For the text-containing cell, return its midpoint in [X, Y] coordinate format. 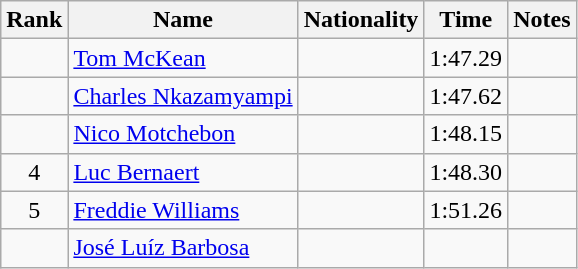
Notes [542, 20]
4 [34, 172]
1:47.62 [466, 96]
Nationality [361, 20]
José Luíz Barbosa [183, 248]
1:51.26 [466, 210]
1:48.30 [466, 172]
1:48.15 [466, 134]
1:47.29 [466, 58]
Rank [34, 20]
5 [34, 210]
Time [466, 20]
Name [183, 20]
Tom McKean [183, 58]
Luc Bernaert [183, 172]
Charles Nkazamyampi [183, 96]
Freddie Williams [183, 210]
Nico Motchebon [183, 134]
